Find where the given text appears and provide that cell's center as [X, Y] coordinate. 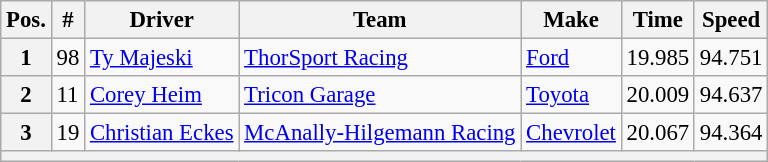
Speed [730, 20]
Pos. [26, 20]
Tricon Garage [380, 95]
Driver [162, 20]
1 [26, 58]
20.067 [658, 133]
2 [26, 95]
Corey Heim [162, 95]
Christian Eckes [162, 133]
94.751 [730, 58]
94.364 [730, 133]
98 [68, 58]
# [68, 20]
20.009 [658, 95]
11 [68, 95]
Ty Majeski [162, 58]
94.637 [730, 95]
Toyota [571, 95]
McAnally-Hilgemann Racing [380, 133]
Chevrolet [571, 133]
Team [380, 20]
19.985 [658, 58]
Time [658, 20]
ThorSport Racing [380, 58]
Make [571, 20]
3 [26, 133]
19 [68, 133]
Ford [571, 58]
